Return the (X, Y) coordinate for the center point of the cell that contains the specified text.  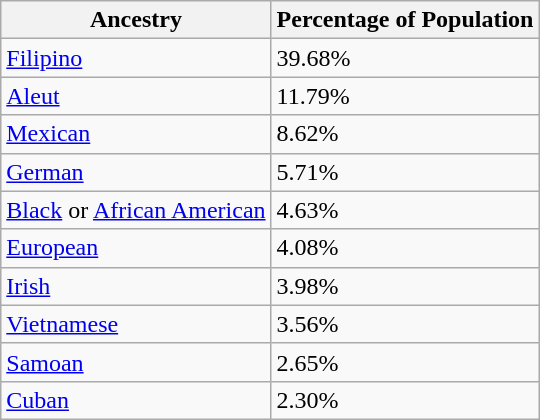
Vietnamese (136, 324)
39.68% (405, 58)
3.98% (405, 286)
4.08% (405, 248)
Cuban (136, 400)
2.65% (405, 362)
Black or African American (136, 210)
Percentage of Population (405, 20)
11.79% (405, 96)
Samoan (136, 362)
Filipino (136, 58)
2.30% (405, 400)
8.62% (405, 134)
Irish (136, 286)
Mexican (136, 134)
4.63% (405, 210)
5.71% (405, 172)
Aleut (136, 96)
German (136, 172)
3.56% (405, 324)
European (136, 248)
Ancestry (136, 20)
